Extract the (X, Y) coordinate from the center of the cell holding the provided text.  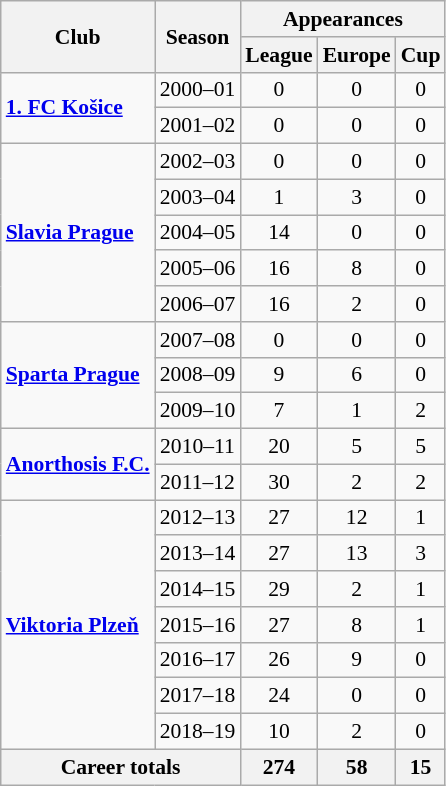
2003–04 (198, 197)
14 (278, 233)
Slavia Prague (78, 233)
2017–18 (198, 696)
2002–03 (198, 162)
15 (421, 767)
2011–12 (198, 482)
24 (278, 696)
2012–13 (198, 518)
2010–11 (198, 447)
12 (357, 518)
Club (78, 36)
1. FC Košice (78, 108)
Appearances (342, 19)
2007–08 (198, 340)
Sparta Prague (78, 376)
2016–17 (198, 660)
2018–19 (198, 732)
26 (278, 660)
2014–15 (198, 589)
2008–09 (198, 375)
Anorthosis F.C. (78, 464)
2004–05 (198, 233)
Season (198, 36)
2009–10 (198, 411)
2005–06 (198, 269)
2013–14 (198, 554)
7 (278, 411)
2001–02 (198, 126)
10 (278, 732)
Europe (357, 55)
6 (357, 375)
30 (278, 482)
58 (357, 767)
2006–07 (198, 304)
Cup (421, 55)
274 (278, 767)
Career totals (121, 767)
29 (278, 589)
2015–16 (198, 625)
20 (278, 447)
Viktoria Plzeň (78, 624)
League (278, 55)
13 (357, 554)
2000–01 (198, 90)
